For the text-containing cell, return its midpoint in (X, Y) coordinate format. 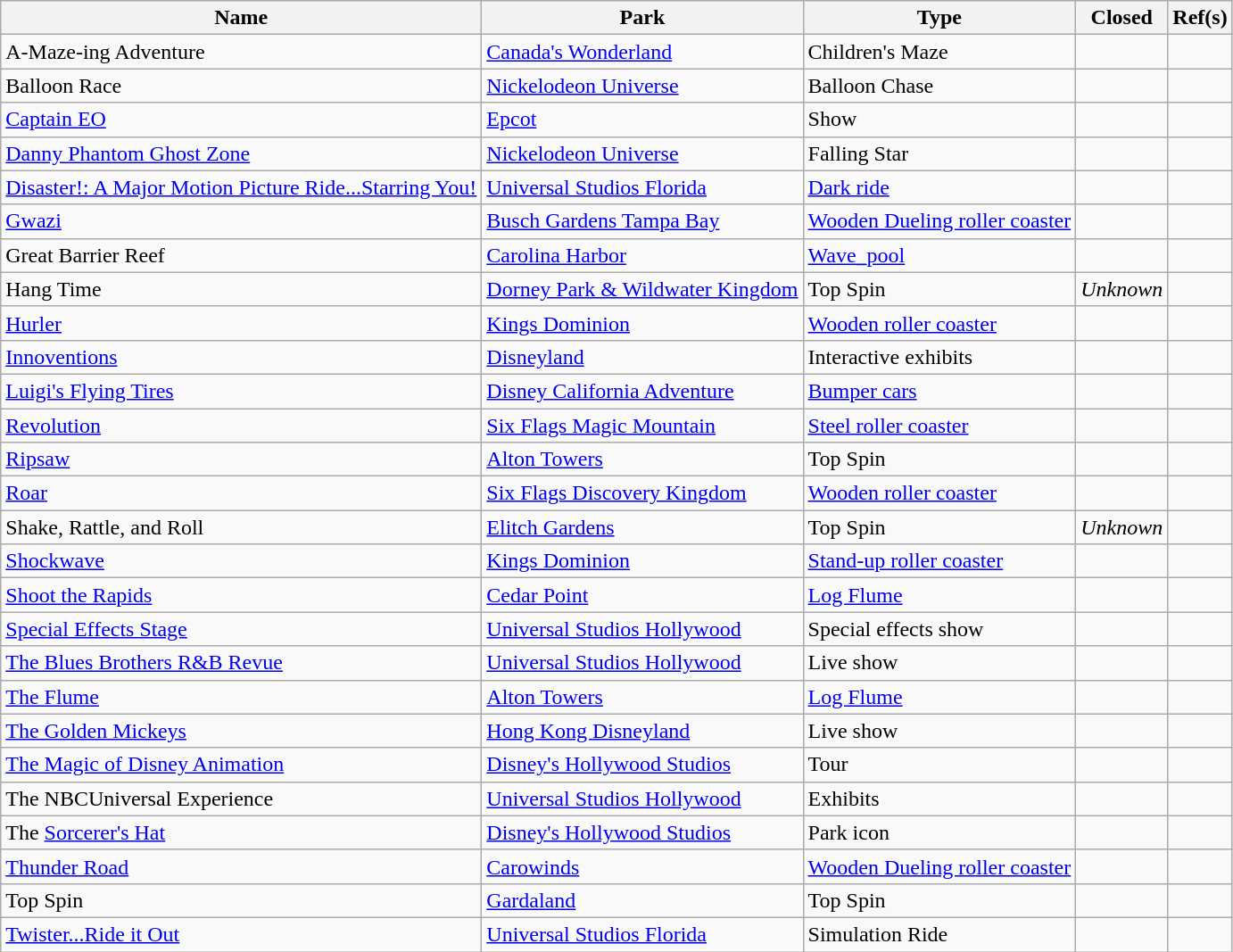
Six Flags Discovery Kingdom (642, 493)
Disneyland (642, 357)
Busch Gardens Tampa Bay (642, 221)
Wave_pool (939, 255)
Innoventions (241, 357)
Elitch Gardens (642, 527)
Disaster!: A Major Motion Picture Ride...Starring You! (241, 187)
Shoot the Rapids (241, 595)
Revolution (241, 426)
Hang Time (241, 289)
Cedar Point (642, 595)
Name (241, 18)
Children's Maze (939, 52)
Roar (241, 493)
The Sorcerer's Hat (241, 832)
Steel roller coaster (939, 426)
Falling Star (939, 153)
The NBCUniversal Experience (241, 799)
Carowinds (642, 866)
Type (939, 18)
Exhibits (939, 799)
Dark ride (939, 187)
Gwazi (241, 221)
Danny Phantom Ghost Zone (241, 153)
Park icon (939, 832)
Closed (1122, 18)
Captain EO (241, 120)
Six Flags Magic Mountain (642, 426)
Carolina Harbor (642, 255)
A-Maze-ing Adventure (241, 52)
Ripsaw (241, 459)
Interactive exhibits (939, 357)
The Golden Mickeys (241, 731)
The Flume (241, 697)
The Blues Brothers R&B Revue (241, 663)
Tour (939, 765)
Canada's Wonderland (642, 52)
Twister...Ride it Out (241, 934)
Balloon Chase (939, 86)
Luigi's Flying Tires (241, 391)
Ref(s) (1200, 18)
Shake, Rattle, and Roll (241, 527)
Shockwave (241, 561)
Stand-up roller coaster (939, 561)
Gardaland (642, 900)
Epcot (642, 120)
The Magic of Disney Animation (241, 765)
Show (939, 120)
Disney California Adventure (642, 391)
Park (642, 18)
Special Effects Stage (241, 629)
Balloon Race (241, 86)
Dorney Park & Wildwater Kingdom (642, 289)
Hurler (241, 323)
Hong Kong Disneyland (642, 731)
Special effects show (939, 629)
Bumper cars (939, 391)
Simulation Ride (939, 934)
Thunder Road (241, 866)
Great Barrier Reef (241, 255)
